Extract the (X, Y) coordinate from the center of the cell holding the provided text.  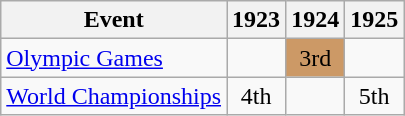
3rd (316, 58)
1925 (374, 20)
4th (256, 96)
5th (374, 96)
Olympic Games (114, 58)
1923 (256, 20)
1924 (316, 20)
World Championships (114, 96)
Event (114, 20)
